Detect which cell encompasses the target text, then output its (x, y) center coordinate. 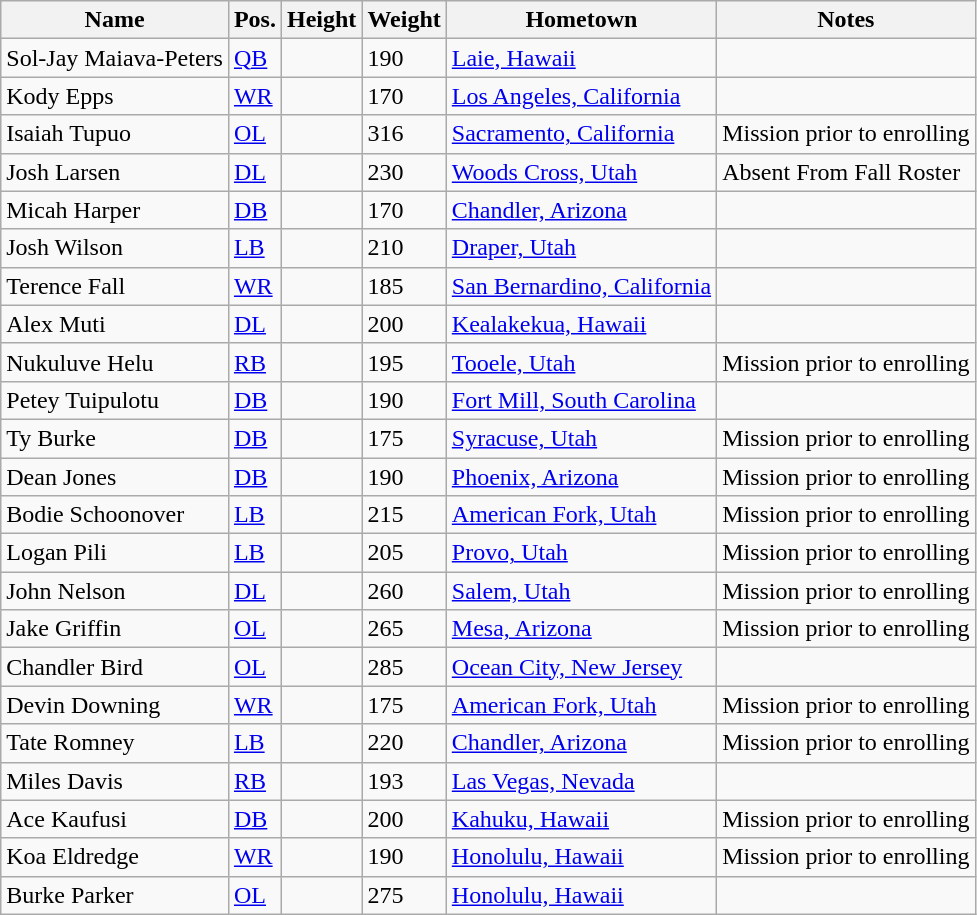
Josh Larsen (115, 172)
230 (404, 172)
Miles Davis (115, 781)
Burke Parker (115, 895)
Ace Kaufusi (115, 819)
John Nelson (115, 591)
Isaiah Tupuo (115, 134)
Woods Cross, Utah (581, 172)
QB (254, 58)
Syracuse, Utah (581, 438)
Kody Epps (115, 96)
Jake Griffin (115, 629)
Petey Tuipulotu (115, 400)
Alex Muti (115, 324)
Height (321, 20)
Ocean City, New Jersey (581, 667)
Absent From Fall Roster (846, 172)
Micah Harper (115, 210)
260 (404, 591)
Notes (846, 20)
Nukuluve Helu (115, 362)
Kahuku, Hawaii (581, 819)
Phoenix, Arizona (581, 477)
Chandler Bird (115, 667)
Sacramento, California (581, 134)
Tate Romney (115, 743)
Dean Jones (115, 477)
215 (404, 515)
275 (404, 895)
210 (404, 248)
Mesa, Arizona (581, 629)
Hometown (581, 20)
285 (404, 667)
Koa Eldredge (115, 857)
Fort Mill, South Carolina (581, 400)
195 (404, 362)
Logan Pili (115, 553)
185 (404, 286)
193 (404, 781)
220 (404, 743)
Pos. (254, 20)
265 (404, 629)
Los Angeles, California (581, 96)
Provo, Utah (581, 553)
Terence Fall (115, 286)
Laie, Hawaii (581, 58)
Devin Downing (115, 705)
205 (404, 553)
Ty Burke (115, 438)
San Bernardino, California (581, 286)
Kealakekua, Hawaii (581, 324)
Josh Wilson (115, 248)
Las Vegas, Nevada (581, 781)
316 (404, 134)
Bodie Schoonover (115, 515)
Draper, Utah (581, 248)
Salem, Utah (581, 591)
Tooele, Utah (581, 362)
Name (115, 20)
Sol-Jay Maiava-Peters (115, 58)
Weight (404, 20)
